Scan for the cell matching the given text and deliver its [x, y] coordinate at center. 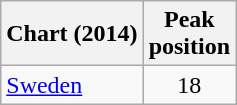
Peakposition [189, 34]
Sweden [72, 85]
18 [189, 85]
Chart (2014) [72, 34]
